Find where the given text appears and provide that cell's center as (X, Y) coordinate. 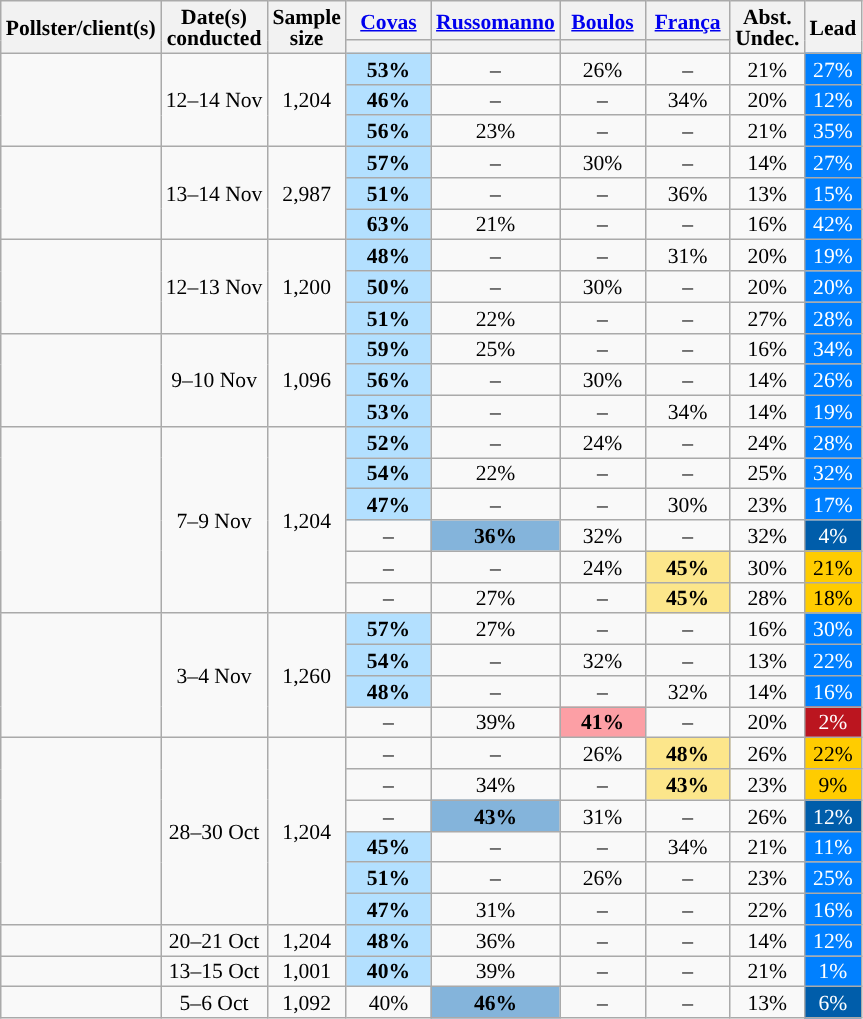
12–14 Nov (214, 100)
2% (832, 722)
12–13 Nov (214, 286)
1,092 (306, 1002)
20–21 Oct (214, 940)
França (688, 20)
52% (388, 442)
Abst.Undec. (767, 27)
17% (832, 504)
Samplesize (306, 27)
1,200 (306, 286)
42% (832, 224)
1,001 (306, 972)
41% (602, 722)
59% (388, 348)
4% (832, 536)
50% (388, 286)
11% (832, 846)
Pollster/client(s) (81, 27)
Boulos (602, 20)
6% (832, 1002)
15% (832, 194)
1,096 (306, 380)
5–6 Oct (214, 1002)
1,260 (306, 676)
2,987 (306, 194)
Date(s)conducted (214, 27)
28–30 Oct (214, 832)
35% (832, 132)
13–15 Oct (214, 972)
Covas (388, 20)
7–9 Nov (214, 520)
Russomanno (496, 20)
13–14 Nov (214, 194)
9% (832, 784)
Lead (832, 27)
9–10 Nov (214, 380)
63% (388, 224)
18% (832, 598)
1% (832, 972)
3–4 Nov (214, 676)
